Identify which cell holds the provided text, then report its (X, Y) central coordinate. 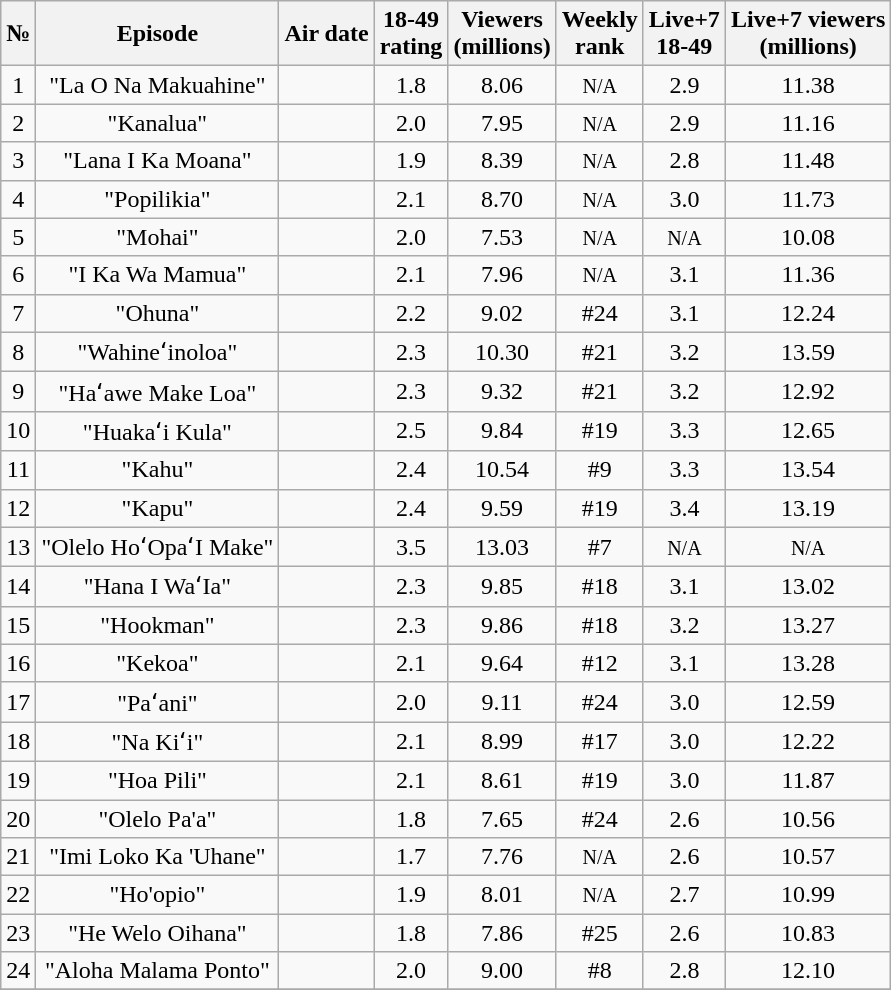
Weeklyrank (600, 34)
9.02 (502, 313)
14 (18, 587)
"Ho'opio" (158, 895)
13.02 (808, 587)
24 (18, 971)
20 (18, 819)
"Wahineʻinoloa" (158, 352)
"La O Na Makuahine" (158, 85)
12.59 (808, 702)
#8 (600, 971)
10.30 (502, 352)
13.54 (808, 470)
15 (18, 625)
13 (18, 547)
9.11 (502, 702)
"Kapu" (158, 508)
10.08 (808, 237)
21 (18, 857)
13.59 (808, 352)
Live+7 viewers(millions) (808, 34)
19 (18, 780)
22 (18, 895)
"Hookman" (158, 625)
"Paʻani" (158, 702)
3.4 (684, 508)
9.59 (502, 508)
1.7 (411, 857)
11 (18, 470)
7 (18, 313)
"Olelo Pa'a" (158, 819)
8.70 (502, 199)
9.85 (502, 587)
#25 (600, 933)
8.06 (502, 85)
7.86 (502, 933)
"Ohuna" (158, 313)
8.61 (502, 780)
11.16 (808, 123)
7.95 (502, 123)
7.76 (502, 857)
17 (18, 702)
8.99 (502, 742)
Air date (326, 34)
3.5 (411, 547)
11.48 (808, 161)
12.65 (808, 431)
10.83 (808, 933)
9.84 (502, 431)
Live+718-49 (684, 34)
10.99 (808, 895)
11.36 (808, 275)
16 (18, 663)
2.2 (411, 313)
"Lana I Ka Moana" (158, 161)
9.64 (502, 663)
"Kahu" (158, 470)
9.32 (502, 392)
10.57 (808, 857)
9.00 (502, 971)
1 (18, 85)
10 (18, 431)
"Kanalua" (158, 123)
7.65 (502, 819)
#12 (600, 663)
7.96 (502, 275)
"Hoa Pili" (158, 780)
2.7 (684, 895)
13.19 (808, 508)
"Hana I WaʻIa" (158, 587)
2 (18, 123)
"Huakaʻi Kula" (158, 431)
6 (18, 275)
23 (18, 933)
Viewers(millions) (502, 34)
13.28 (808, 663)
#7 (600, 547)
9.86 (502, 625)
18 (18, 742)
"Imi Loko Ka 'Uhane" (158, 857)
10.54 (502, 470)
"Olelo HoʻOpaʻI Make" (158, 547)
8.39 (502, 161)
"I Ka Wa Mamua" (158, 275)
10.56 (808, 819)
Episode (158, 34)
"Popilikia" (158, 199)
3 (18, 161)
13.03 (502, 547)
12.10 (808, 971)
"Kekoa" (158, 663)
11.73 (808, 199)
12.24 (808, 313)
13.27 (808, 625)
"He Welo Oihana" (158, 933)
"Na Kiʻi" (158, 742)
12.22 (808, 742)
"Mohai" (158, 237)
#9 (600, 470)
"Haʻawe Make Loa" (158, 392)
12.92 (808, 392)
8 (18, 352)
"Aloha Malama Ponto" (158, 971)
#17 (600, 742)
5 (18, 237)
12 (18, 508)
8.01 (502, 895)
4 (18, 199)
11.87 (808, 780)
18-49rating (411, 34)
7.53 (502, 237)
2.5 (411, 431)
№ (18, 34)
9 (18, 392)
11.38 (808, 85)
